Detect which cell encompasses the target text, then output its [X, Y] center coordinate. 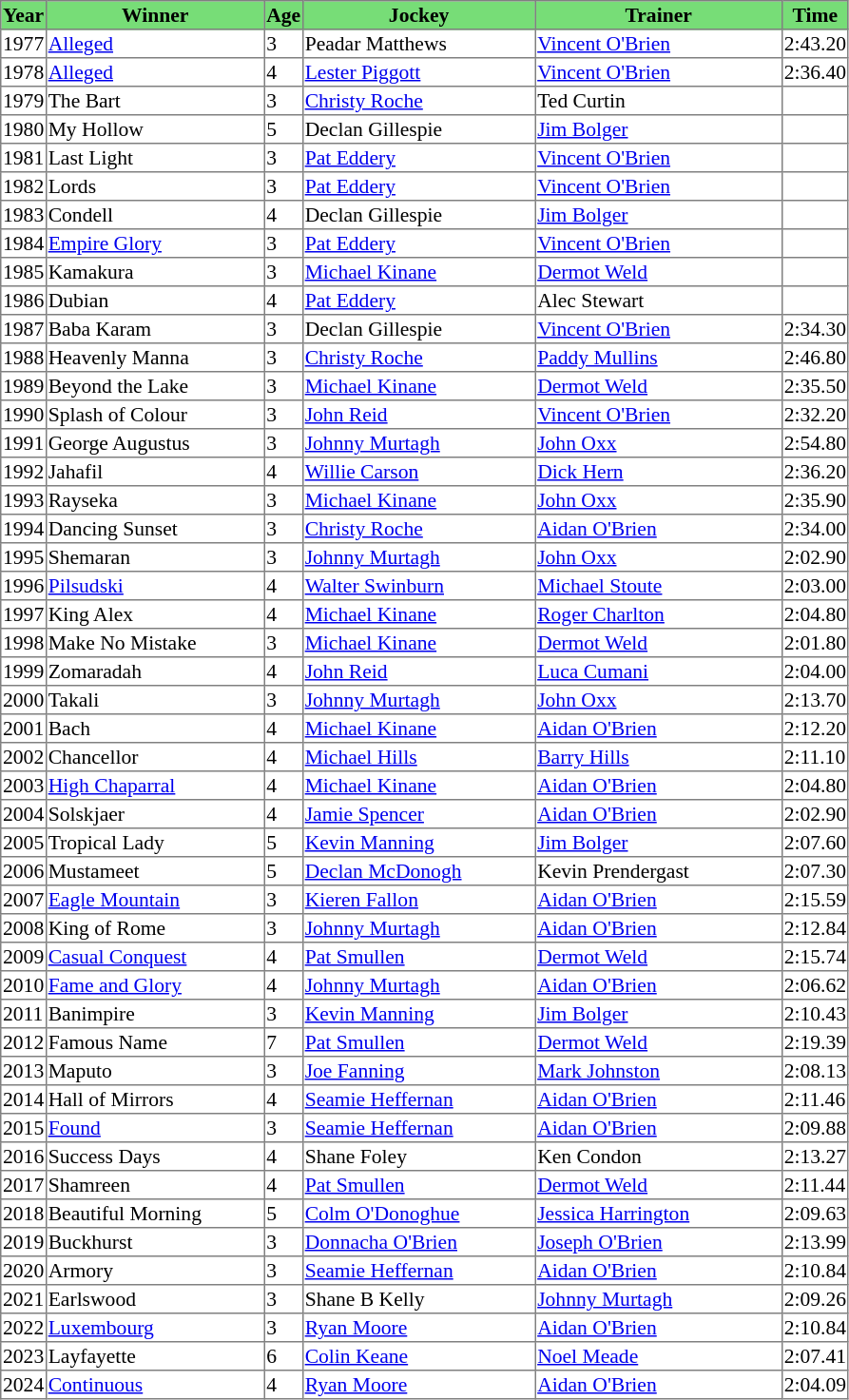
Michael Stoute [659, 586]
2023 [24, 1356]
2:09.63 [815, 1214]
2:03.00 [815, 586]
2:19.39 [815, 1042]
Earlswood [155, 1299]
Layfayette [155, 1356]
2:32.20 [815, 415]
1983 [24, 215]
1993 [24, 500]
1978 [24, 72]
Mark Johnston [659, 1071]
Kevin Prendergast [659, 871]
Noel Meade [659, 1356]
Beyond the Lake [155, 386]
1991 [24, 443]
2:54.80 [815, 443]
2:12.20 [815, 729]
Luxembourg [155, 1328]
Declan McDonogh [418, 871]
George Augustus [155, 443]
2:34.30 [815, 329]
Luca Cumani [659, 671]
2002 [24, 757]
Joseph O'Brien [659, 1242]
The Bart [155, 101]
Armory [155, 1271]
1992 [24, 472]
Shane Foley [418, 1157]
2021 [24, 1299]
Walter Swinburn [418, 586]
2:35.90 [815, 500]
Michael Hills [418, 757]
Banimpire [155, 1014]
2004 [24, 814]
2019 [24, 1242]
Condell [155, 215]
2024 [24, 1385]
Famous Name [155, 1042]
Jockey [418, 15]
2:11.10 [815, 757]
Bach [155, 729]
Maputo [155, 1071]
Dick Hern [659, 472]
2:01.80 [815, 643]
Shane B Kelly [418, 1299]
Shamreen [155, 1185]
2:06.62 [815, 985]
Willie Carson [418, 472]
2014 [24, 1099]
2016 [24, 1157]
Lester Piggott [418, 72]
2:15.59 [815, 900]
Ken Condon [659, 1157]
Barry Hills [659, 757]
2:04.00 [815, 671]
2018 [24, 1214]
Found [155, 1128]
1989 [24, 386]
Peadar Matthews [418, 44]
2:15.74 [815, 957]
Make No Mistake [155, 643]
Jamie Spencer [418, 814]
2:35.50 [815, 386]
2006 [24, 871]
1987 [24, 329]
2001 [24, 729]
1986 [24, 301]
My Hollow [155, 129]
King of Rome [155, 928]
2:07.60 [815, 843]
Last Light [155, 158]
2003 [24, 786]
2:36.20 [815, 472]
2:04.09 [815, 1385]
Colm O'Donoghue [418, 1214]
Ted Curtin [659, 101]
2:11.46 [815, 1099]
6 [283, 1356]
1985 [24, 272]
2:13.70 [815, 700]
Baba Karam [155, 329]
Trainer [659, 15]
2:09.26 [815, 1299]
2022 [24, 1328]
7 [283, 1042]
Winner [155, 15]
Pilsudski [155, 586]
2:34.00 [815, 529]
2:36.40 [815, 72]
Tropical Lady [155, 843]
Shemaran [155, 557]
Success Days [155, 1157]
2009 [24, 957]
Heavenly Manna [155, 358]
Paddy Mullins [659, 358]
2020 [24, 1271]
Chancellor [155, 757]
Hall of Mirrors [155, 1099]
Alec Stewart [659, 301]
Time [815, 15]
2017 [24, 1185]
1981 [24, 158]
2:13.27 [815, 1157]
Jessica Harrington [659, 1214]
1996 [24, 586]
2:10.43 [815, 1014]
Jahafil [155, 472]
1984 [24, 243]
Roger Charlton [659, 614]
2:07.41 [815, 1356]
Splash of Colour [155, 415]
2005 [24, 843]
Dubian [155, 301]
Joe Fanning [418, 1071]
Beautiful Morning [155, 1214]
Kieren Fallon [418, 900]
2:09.88 [815, 1128]
Colin Keane [418, 1356]
1979 [24, 101]
2013 [24, 1071]
2:07.30 [815, 871]
Takali [155, 700]
Dancing Sunset [155, 529]
2015 [24, 1128]
Solskjaer [155, 814]
Eagle Mountain [155, 900]
2012 [24, 1042]
Lords [155, 186]
2:12.84 [815, 928]
Buckhurst [155, 1242]
2008 [24, 928]
1990 [24, 415]
2:46.80 [815, 358]
Year [24, 15]
1994 [24, 529]
Fame and Glory [155, 985]
2:08.13 [815, 1071]
1999 [24, 671]
2007 [24, 900]
Continuous [155, 1385]
Zomaradah [155, 671]
King Alex [155, 614]
Empire Glory [155, 243]
Donnacha O'Brien [418, 1242]
2011 [24, 1014]
2:43.20 [815, 44]
2:13.99 [815, 1242]
1988 [24, 358]
2:11.44 [815, 1185]
2000 [24, 700]
1998 [24, 643]
1997 [24, 614]
Age [283, 15]
Casual Conquest [155, 957]
High Chaparral [155, 786]
Mustameet [155, 871]
1982 [24, 186]
1995 [24, 557]
2010 [24, 985]
1980 [24, 129]
Kamakura [155, 272]
Rayseka [155, 500]
1977 [24, 44]
